Provide the (X, Y) coordinate of the cell's center where the given text is located.  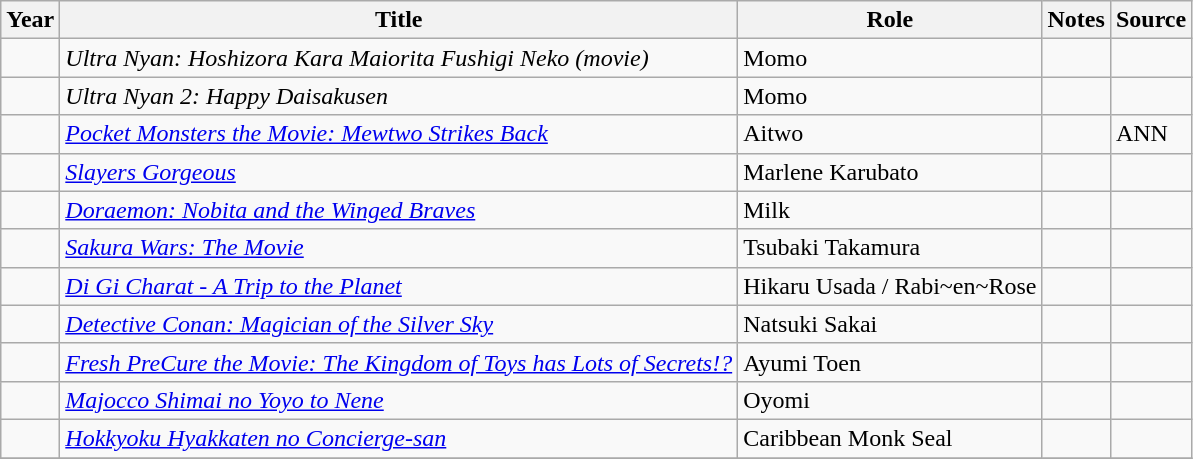
Marlene Karubato (890, 172)
Ultra Nyan 2: Happy Daisakusen (399, 96)
Pocket Monsters the Movie: Mewtwo Strikes Back (399, 134)
Hokkyoku Hyakkaten no Concierge-san (399, 438)
Oyomi (890, 400)
ANN (1150, 134)
Fresh PreCure the Movie: The Kingdom of Toys has Lots of Secrets!? (399, 362)
Ayumi Toen (890, 362)
Caribbean Monk Seal (890, 438)
Sakura Wars: The Movie (399, 248)
Di Gi Charat - A Trip to the Planet (399, 286)
Year (30, 20)
Milk (890, 210)
Detective Conan: Magician of the Silver Sky (399, 324)
Hikaru Usada / Rabi~en~Rose (890, 286)
Doraemon: Nobita and the Winged Braves (399, 210)
Majocco Shimai no Yoyo to Nene (399, 400)
Title (399, 20)
Notes (1076, 20)
Source (1150, 20)
Slayers Gorgeous (399, 172)
Aitwo (890, 134)
Ultra Nyan: Hoshizora Kara Maiorita Fushigi Neko (movie) (399, 58)
Tsubaki Takamura (890, 248)
Role (890, 20)
Natsuki Sakai (890, 324)
